Extract the (x, y) coordinate from the center of the cell holding the provided text.  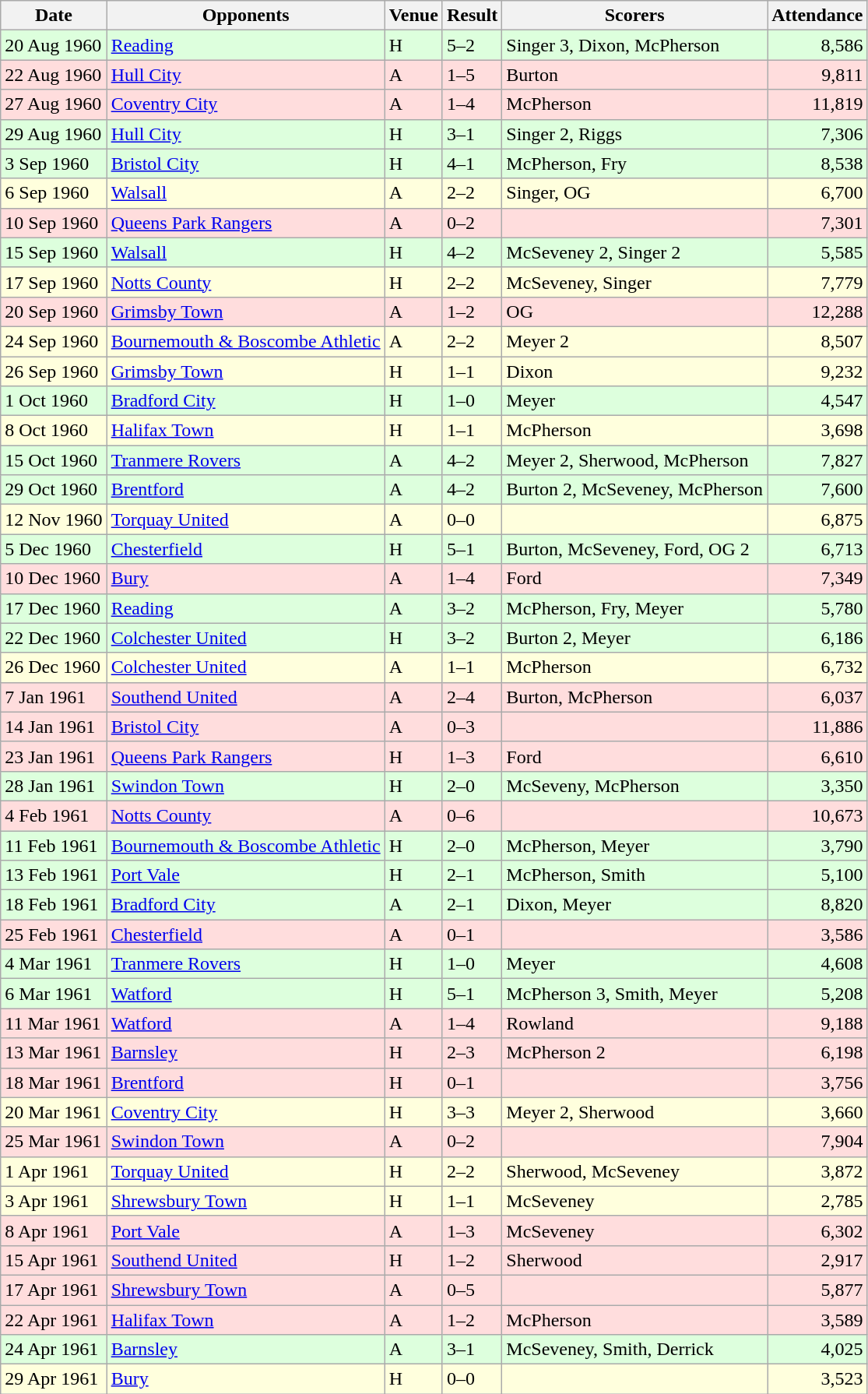
7,904 (817, 1142)
20 Sep 1960 (54, 312)
7,306 (817, 134)
Opponents (246, 16)
McPherson, Meyer (635, 845)
10,673 (817, 815)
McPherson 3, Smith, Meyer (635, 994)
7,827 (817, 460)
Dixon (635, 371)
0–5 (472, 1290)
7,779 (817, 282)
McSeveny, McPherson (635, 786)
3,350 (817, 786)
17 Dec 1960 (54, 608)
McPherson, Fry (635, 164)
3 Sep 1960 (54, 164)
7,600 (817, 490)
17 Apr 1961 (54, 1290)
15 Oct 1960 (54, 460)
23 Jan 1961 (54, 756)
4,547 (817, 401)
17 Sep 1960 (54, 282)
12 Nov 1960 (54, 519)
6,713 (817, 549)
5,877 (817, 1290)
29 Apr 1961 (54, 1379)
Dixon, Meyer (635, 905)
4,025 (817, 1350)
3,523 (817, 1379)
6 Sep 1960 (54, 193)
8,586 (817, 45)
8 Oct 1960 (54, 431)
Meyer 2, Sherwood, McPherson (635, 460)
29 Oct 1960 (54, 490)
Meyer 2, Sherwood (635, 1112)
Sherwood, McSeveney (635, 1171)
1–5 (472, 75)
Singer 2, Riggs (635, 134)
McSeveney, Smith, Derrick (635, 1350)
Singer 3, Dixon, McPherson (635, 45)
Rowland (635, 1023)
8,820 (817, 905)
6 Mar 1961 (54, 994)
9,232 (817, 371)
22 Dec 1960 (54, 638)
6,302 (817, 1230)
Burton 2, Meyer (635, 638)
4–1 (472, 164)
9,811 (817, 75)
9,188 (817, 1023)
Burton, McPherson (635, 697)
25 Feb 1961 (54, 935)
7,301 (817, 223)
1 Apr 1961 (54, 1171)
24 Sep 1960 (54, 341)
Burton 2, McSeveney, McPherson (635, 490)
McPherson, Fry, Meyer (635, 608)
Attendance (817, 16)
3–3 (472, 1112)
4 Mar 1961 (54, 964)
20 Aug 1960 (54, 45)
0–3 (472, 727)
5,208 (817, 994)
5,585 (817, 252)
Burton, McSeveney, Ford, OG 2 (635, 549)
6,198 (817, 1053)
Date (54, 16)
4,608 (817, 964)
14 Jan 1961 (54, 727)
18 Mar 1961 (54, 1082)
2,785 (817, 1201)
Venue (413, 16)
3,756 (817, 1082)
McPherson 2 (635, 1053)
10 Dec 1960 (54, 579)
0–6 (472, 815)
20 Mar 1961 (54, 1112)
12,288 (817, 312)
26 Dec 1960 (54, 667)
11 Feb 1961 (54, 845)
2–4 (472, 697)
11,886 (817, 727)
11 Mar 1961 (54, 1023)
Burton (635, 75)
3,790 (817, 845)
5,780 (817, 608)
7,349 (817, 579)
28 Jan 1961 (54, 786)
Scorers (635, 16)
McSeveney 2, Singer 2 (635, 252)
8 Apr 1961 (54, 1230)
5,100 (817, 875)
Meyer 2 (635, 341)
Sherwood (635, 1260)
26 Sep 1960 (54, 371)
11,819 (817, 104)
27 Aug 1960 (54, 104)
5–2 (472, 45)
22 Apr 1961 (54, 1320)
13 Mar 1961 (54, 1053)
1 Oct 1960 (54, 401)
3,660 (817, 1112)
3,872 (817, 1171)
8,538 (817, 164)
25 Mar 1961 (54, 1142)
18 Feb 1961 (54, 905)
McPherson, Smith (635, 875)
3,589 (817, 1320)
3,698 (817, 431)
13 Feb 1961 (54, 875)
15 Apr 1961 (54, 1260)
8,507 (817, 341)
OG (635, 312)
4 Feb 1961 (54, 815)
6,700 (817, 193)
24 Apr 1961 (54, 1350)
10 Sep 1960 (54, 223)
6,186 (817, 638)
7 Jan 1961 (54, 697)
29 Aug 1960 (54, 134)
6,732 (817, 667)
2,917 (817, 1260)
22 Aug 1960 (54, 75)
Result (472, 16)
Singer, OG (635, 193)
15 Sep 1960 (54, 252)
5 Dec 1960 (54, 549)
6,037 (817, 697)
6,610 (817, 756)
3 Apr 1961 (54, 1201)
2–3 (472, 1053)
McSeveney, Singer (635, 282)
6,875 (817, 519)
3,586 (817, 935)
